Scan for the cell matching the given text and deliver its (x, y) coordinate at center. 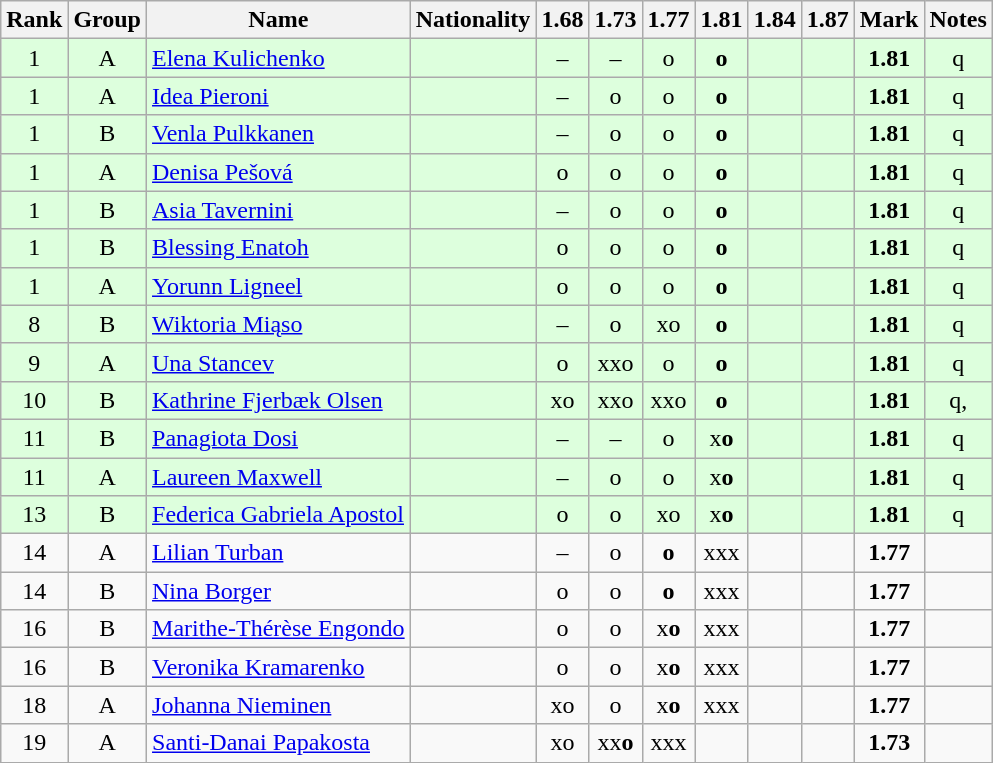
Lilian Turban (279, 553)
Veronika Kramarenko (279, 667)
Nina Borger (279, 591)
1.84 (774, 20)
Santi-Danai Papakosta (279, 743)
Denisa Pešová (279, 172)
Idea Pieroni (279, 96)
Blessing Enatoh (279, 248)
19 (34, 743)
Group (108, 20)
1.68 (562, 20)
Wiktoria Miąso (279, 324)
Federica Gabriela Apostol (279, 515)
18 (34, 705)
Kathrine Fjerbæk Olsen (279, 400)
Asia Tavernini (279, 210)
Johanna Nieminen (279, 705)
Rank (34, 20)
Una Stancev (279, 362)
10 (34, 400)
Mark (889, 20)
13 (34, 515)
Panagiota Dosi (279, 438)
Venla Pulkkanen (279, 134)
Name (279, 20)
Elena Kulichenko (279, 58)
Yorunn Ligneel (279, 286)
Nationality (473, 20)
9 (34, 362)
Notes (958, 20)
Marithe-Thérèse Engondo (279, 629)
1.87 (828, 20)
Laureen Maxwell (279, 477)
q, (958, 400)
8 (34, 324)
